Find where the given text appears and provide that cell's center as [x, y] coordinate. 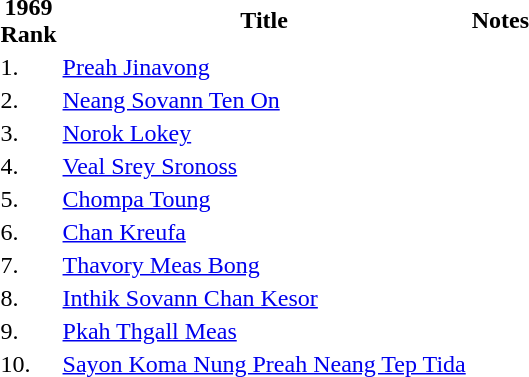
Chompa Toung [264, 199]
Norok Lokey [264, 133]
Preah Jinavong [264, 67]
Chan Kreufa [264, 232]
Veal Srey Sronoss [264, 166]
Neang Sovann Ten On [264, 100]
Inthik Sovann Chan Kesor [264, 298]
Thavory Meas Bong [264, 265]
Pkah Thgall Meas [264, 331]
